Scan for the cell matching the given text and deliver its [x, y] coordinate at center. 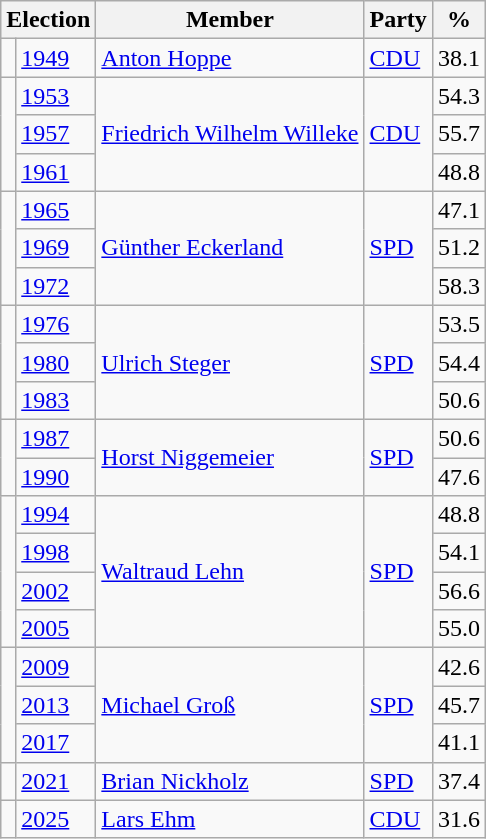
Waltraud Lehn [230, 572]
1972 [56, 286]
Election [48, 20]
2025 [56, 819]
54.3 [458, 96]
1983 [56, 400]
Horst Niggemeier [230, 457]
54.4 [458, 362]
2013 [56, 705]
Anton Hoppe [230, 58]
Michael Groß [230, 705]
1953 [56, 96]
56.6 [458, 591]
Member [230, 20]
1987 [56, 438]
38.1 [458, 58]
55.0 [458, 629]
1957 [56, 134]
1998 [56, 553]
45.7 [458, 705]
Günther Eckerland [230, 248]
2021 [56, 781]
54.1 [458, 553]
2009 [56, 667]
Lars Ehm [230, 819]
58.3 [458, 286]
1949 [56, 58]
31.6 [458, 819]
47.1 [458, 210]
Ulrich Steger [230, 362]
Party [398, 20]
Friedrich Wilhelm Willeke [230, 134]
1980 [56, 362]
2017 [56, 743]
37.4 [458, 781]
% [458, 20]
53.5 [458, 324]
47.6 [458, 477]
1961 [56, 172]
41.1 [458, 743]
1969 [56, 248]
55.7 [458, 134]
2005 [56, 629]
1976 [56, 324]
42.6 [458, 667]
1965 [56, 210]
1990 [56, 477]
Brian Nickholz [230, 781]
1994 [56, 515]
51.2 [458, 248]
2002 [56, 591]
